Detect which cell encompasses the target text, then output its [x, y] center coordinate. 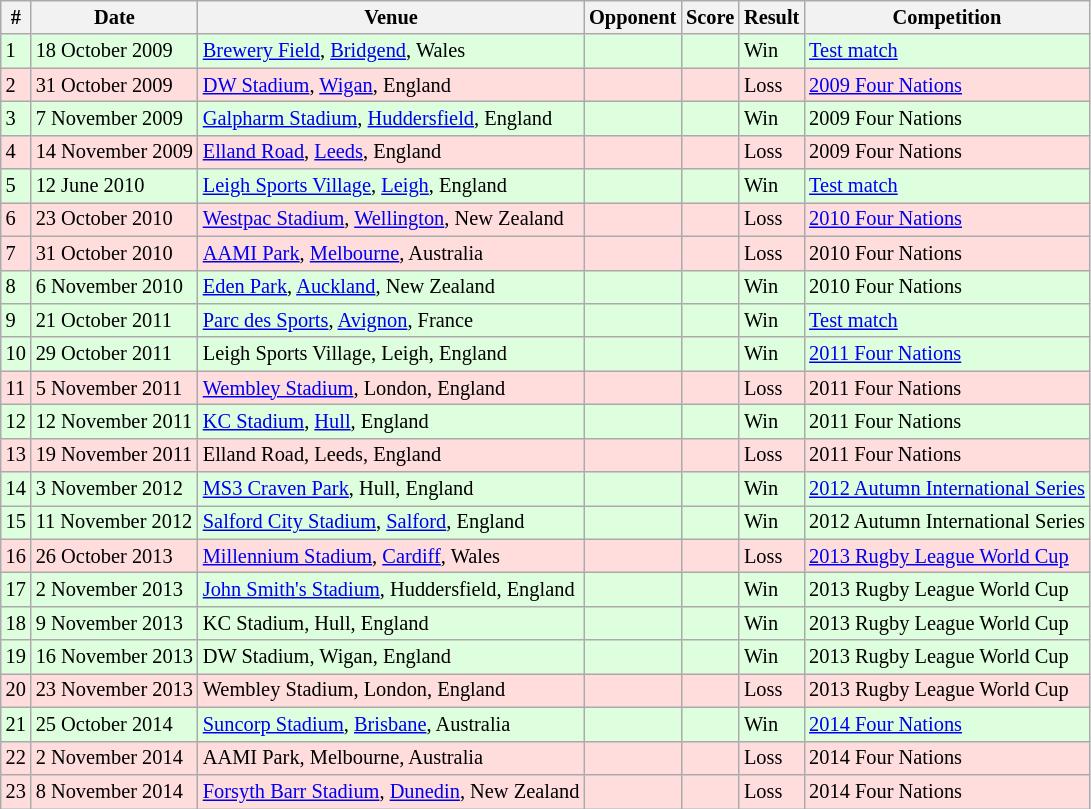
16 [16, 556]
2 November 2013 [114, 589]
Forsyth Barr Stadium, Dunedin, New Zealand [391, 791]
Galpharm Stadium, Huddersfield, England [391, 118]
2 [16, 85]
Millennium Stadium, Cardiff, Wales [391, 556]
2 November 2014 [114, 758]
7 November 2009 [114, 118]
Suncorp Stadium, Brisbane, Australia [391, 724]
1 [16, 51]
31 October 2010 [114, 253]
21 [16, 724]
6 November 2010 [114, 287]
17 [16, 589]
22 [16, 758]
8 [16, 287]
Salford City Stadium, Salford, England [391, 522]
3 November 2012 [114, 489]
9 [16, 320]
John Smith's Stadium, Huddersfield, England [391, 589]
23 November 2013 [114, 690]
Westpac Stadium, Wellington, New Zealand [391, 219]
5 November 2011 [114, 388]
5 [16, 186]
31 October 2009 [114, 85]
Date [114, 17]
Brewery Field, Bridgend, Wales [391, 51]
8 November 2014 [114, 791]
15 [16, 522]
4 [16, 152]
26 October 2013 [114, 556]
12 November 2011 [114, 421]
Parc des Sports, Avignon, France [391, 320]
11 [16, 388]
Opponent [632, 17]
14 November 2009 [114, 152]
9 November 2013 [114, 623]
Eden Park, Auckland, New Zealand [391, 287]
MS3 Craven Park, Hull, England [391, 489]
16 November 2013 [114, 657]
# [16, 17]
18 October 2009 [114, 51]
Result [772, 17]
23 October 2010 [114, 219]
Competition [946, 17]
25 October 2014 [114, 724]
19 [16, 657]
7 [16, 253]
3 [16, 118]
13 [16, 455]
11 November 2012 [114, 522]
Venue [391, 17]
20 [16, 690]
12 [16, 421]
19 November 2011 [114, 455]
23 [16, 791]
29 October 2011 [114, 354]
21 October 2011 [114, 320]
14 [16, 489]
18 [16, 623]
Score [710, 17]
12 June 2010 [114, 186]
6 [16, 219]
10 [16, 354]
